Search for the cell housing the specified text and yield its (X, Y) center coordinate. 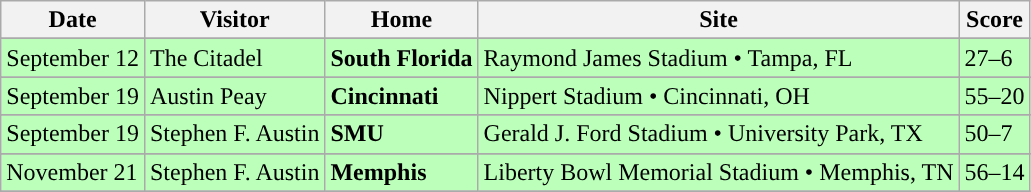
Austin Peay (234, 96)
Gerald J. Ford Stadium • University Park, TX (718, 134)
The Citadel (234, 58)
Date (73, 20)
56–14 (994, 172)
Cincinnati (402, 96)
27–6 (994, 58)
50–7 (994, 134)
Score (994, 20)
Site (718, 20)
November 21 (73, 172)
55–20 (994, 96)
Visitor (234, 20)
Memphis (402, 172)
Home (402, 20)
SMU (402, 134)
Nippert Stadium • Cincinnati, OH (718, 96)
Liberty Bowl Memorial Stadium • Memphis, TN (718, 172)
September 12 (73, 58)
Raymond James Stadium • Tampa, FL (718, 58)
South Florida (402, 58)
